Capture the cell that displays the provided text and extract its (X, Y) central coordinate. 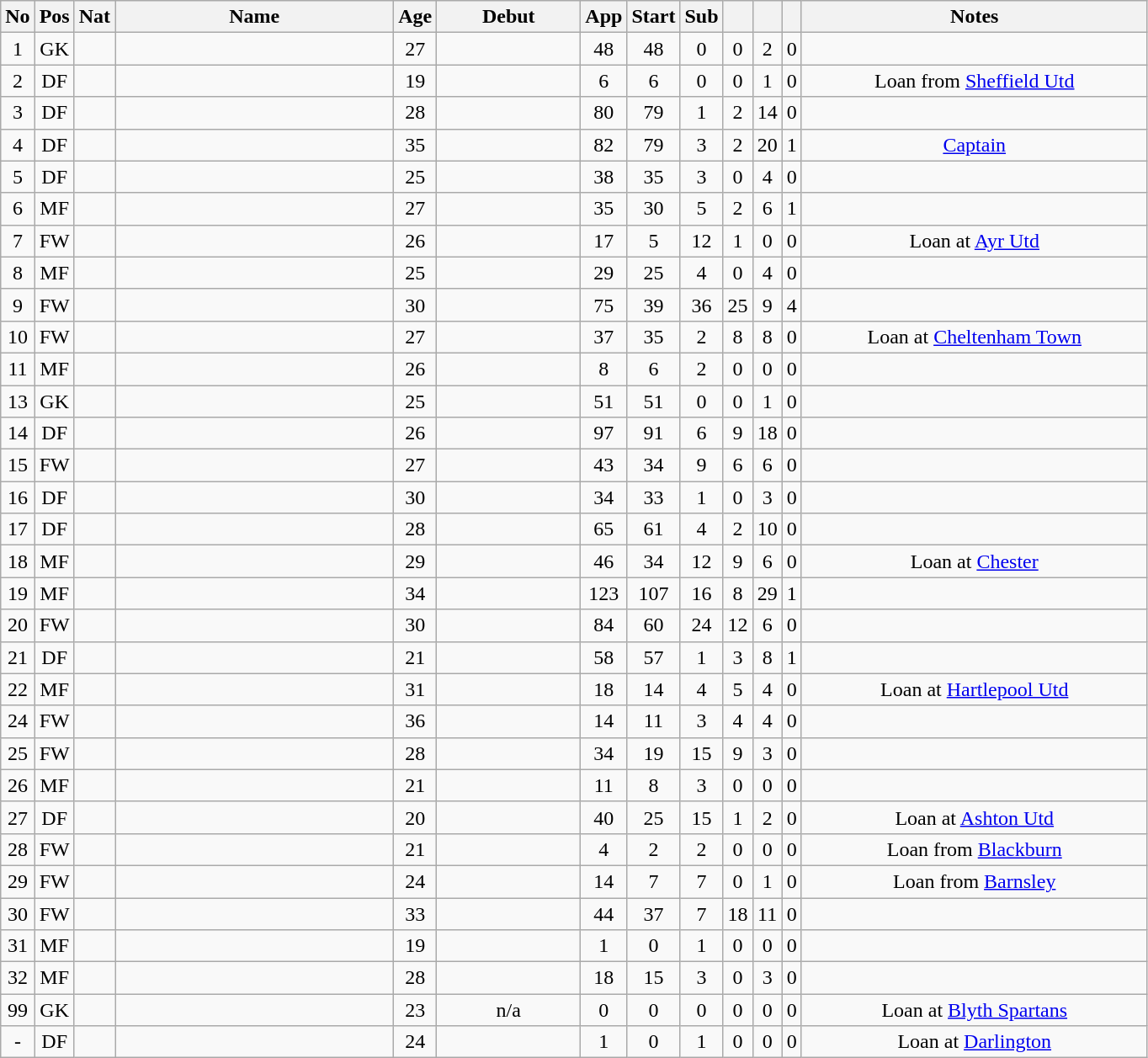
40 (604, 817)
Loan at Cheltenham Town (975, 337)
n/a (508, 1010)
Age (416, 17)
107 (653, 593)
Nat (94, 17)
97 (604, 433)
61 (653, 529)
Loan at Darlington (975, 1042)
Loan from Barnsley (975, 881)
Loan from Sheffield Utd (975, 81)
Sub (702, 17)
13 (18, 401)
Debut (508, 17)
23 (416, 1010)
22 (18, 689)
- (18, 1042)
57 (653, 657)
99 (18, 1010)
123 (604, 593)
39 (653, 305)
46 (604, 561)
Notes (975, 17)
Captain (975, 145)
32 (18, 978)
75 (604, 305)
Loan at Hartlepool Utd (975, 689)
91 (653, 433)
44 (604, 913)
Loan at Blyth Spartans (975, 1010)
Pos (54, 17)
80 (604, 113)
App (604, 17)
Loan at Ashton Utd (975, 817)
Loan at Chester (975, 561)
No (18, 17)
58 (604, 657)
84 (604, 625)
Name (254, 17)
82 (604, 145)
38 (604, 177)
Loan at Ayr Utd (975, 241)
65 (604, 529)
60 (653, 625)
Loan from Blackburn (975, 849)
Start (653, 17)
43 (604, 465)
